Identify which cell holds the provided text, then report its (x, y) central coordinate. 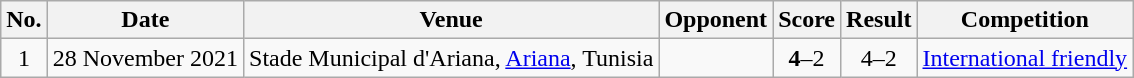
28 November 2021 (145, 58)
Venue (452, 20)
Competition (1025, 20)
No. (24, 20)
1 (24, 58)
Score (807, 20)
Stade Municipal d'Ariana, Ariana, Tunisia (452, 58)
Opponent (716, 20)
Date (145, 20)
International friendly (1025, 58)
Result (879, 20)
